Determine the [x, y] coordinate at the center of the cell enclosing the given text.  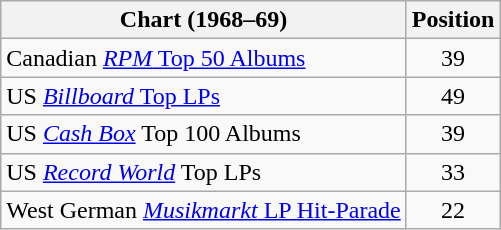
49 [453, 96]
Chart (1968–69) [204, 20]
33 [453, 172]
West German Musikmarkt LP Hit-Parade [204, 210]
Position [453, 20]
US Cash Box Top 100 Albums [204, 134]
Canadian RPM Top 50 Albums [204, 58]
US Record World Top LPs [204, 172]
US Billboard Top LPs [204, 96]
22 [453, 210]
